Locate the cell with the specified text and output its [x, y] center coordinate. 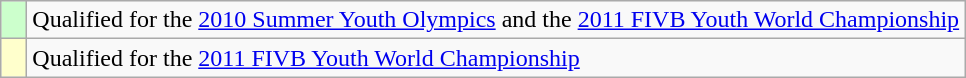
Qualified for the 2011 FIVB Youth World Championship [496, 58]
Qualified for the 2010 Summer Youth Olympics and the 2011 FIVB Youth World Championship [496, 20]
